Output the (X, Y) coordinate of the center of the cell containing the given text.  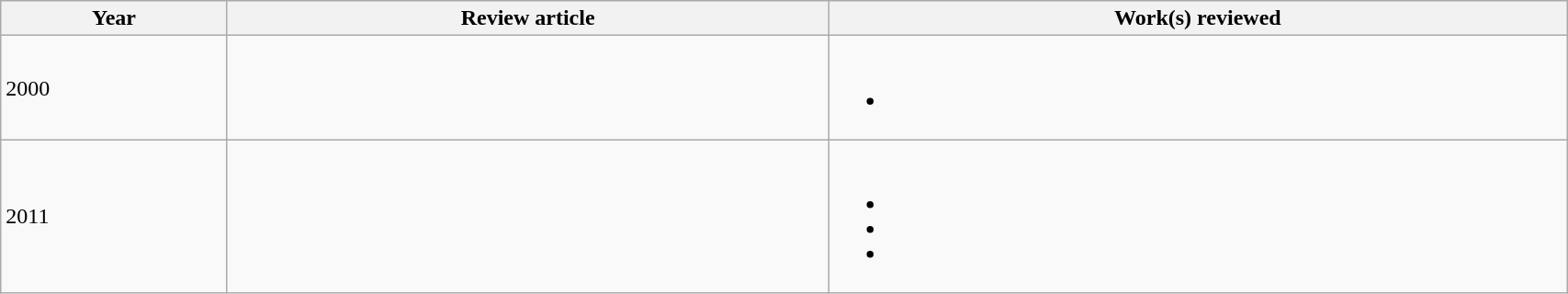
Work(s) reviewed (1198, 18)
Year (114, 18)
Review article (527, 18)
2011 (114, 217)
2000 (114, 88)
